Provide the [x, y] coordinate of the cell's center where the given text is located.  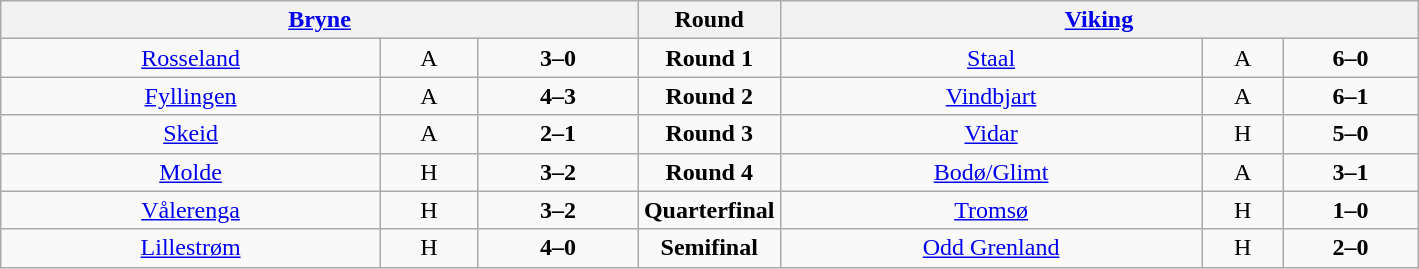
Round [709, 20]
Semifinal [709, 248]
Round 1 [709, 58]
Round 2 [709, 96]
2–1 [558, 134]
6–0 [1350, 58]
Skeid [191, 134]
Vidar [991, 134]
Odd Grenland [991, 248]
4–0 [558, 248]
Round 4 [709, 172]
1–0 [1350, 210]
Vindbjart [991, 96]
Staal [991, 58]
Rosseland [191, 58]
Vålerenga [191, 210]
3–0 [558, 58]
Viking [1099, 20]
Lillestrøm [191, 248]
5–0 [1350, 134]
Quarterfinal [709, 210]
Fyllingen [191, 96]
6–1 [1350, 96]
2–0 [1350, 248]
Tromsø [991, 210]
Molde [191, 172]
3–1 [1350, 172]
Bryne [320, 20]
Round 3 [709, 134]
Bodø/Glimt [991, 172]
4–3 [558, 96]
